Detect which cell encompasses the target text, then output its [x, y] center coordinate. 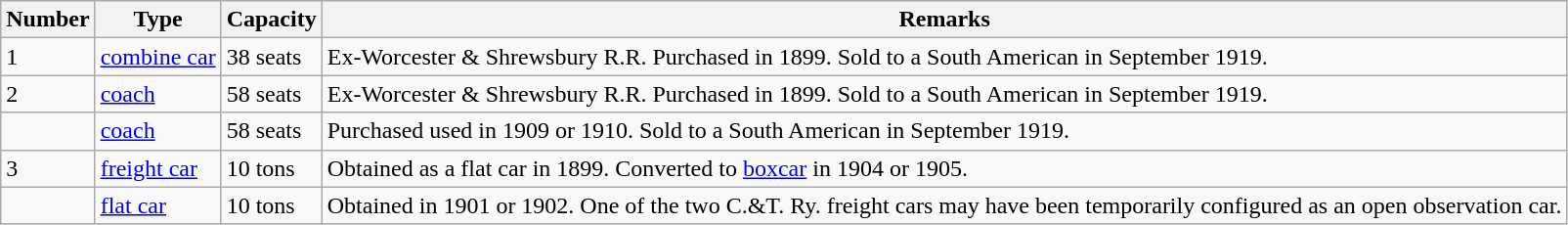
1 [48, 57]
2 [48, 94]
38 seats [272, 57]
freight car [158, 168]
3 [48, 168]
Type [158, 20]
Number [48, 20]
flat car [158, 205]
Obtained as a flat car in 1899. Converted to boxcar in 1904 or 1905. [944, 168]
combine car [158, 57]
Purchased used in 1909 or 1910. Sold to a South American in September 1919. [944, 131]
Obtained in 1901 or 1902. One of the two C.&T. Ry. freight cars may have been temporarily configured as an open observation car. [944, 205]
Remarks [944, 20]
Capacity [272, 20]
